From the cell containing the given text, extract its center point as [x, y] coordinate. 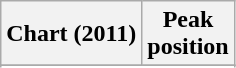
Peakposition [188, 34]
Chart (2011) [72, 34]
